For the text-containing cell, return its midpoint in (X, Y) coordinate format. 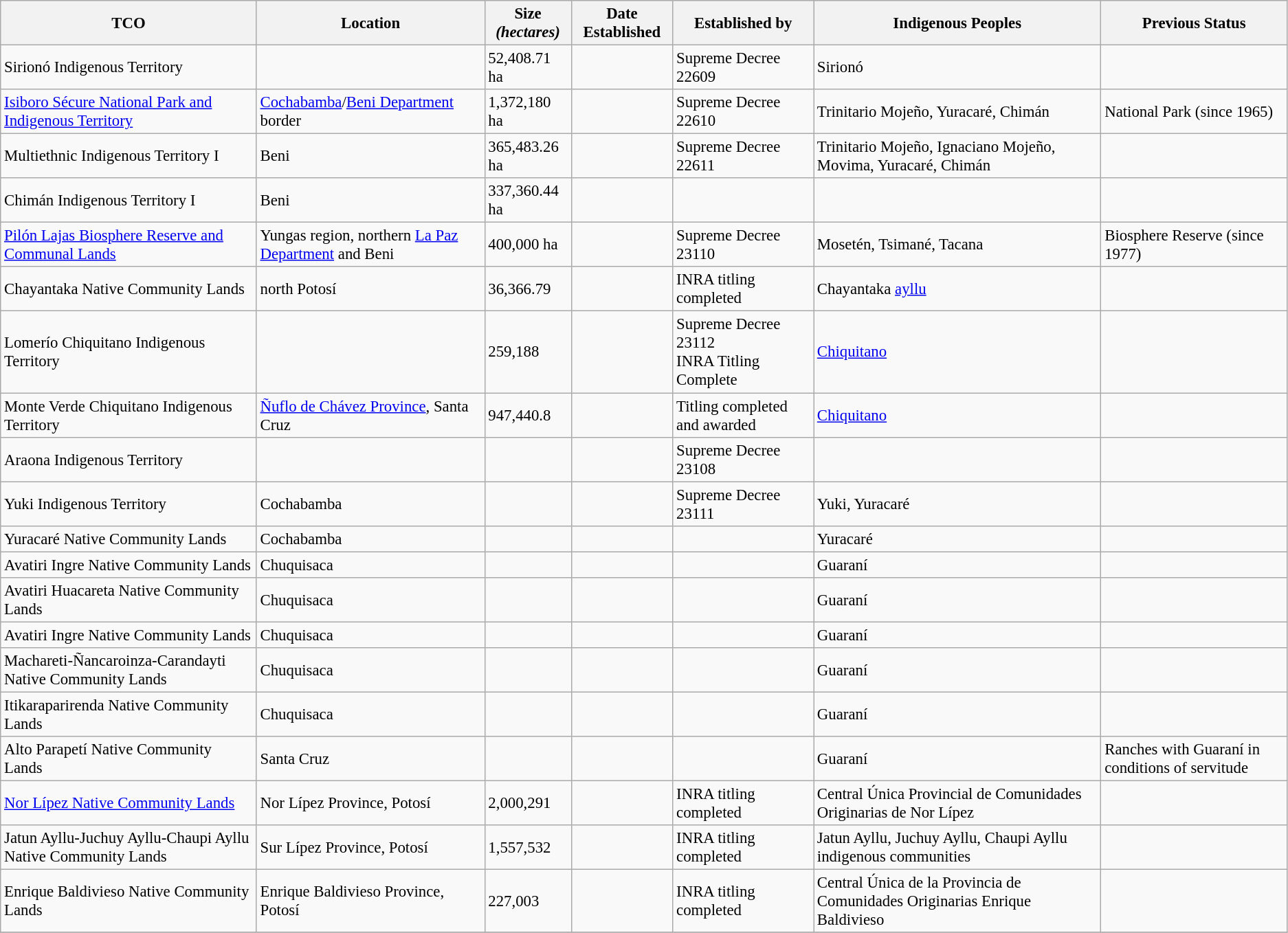
36,366.79 (528, 289)
Monte Verde Chiquitano Indigenous Territory (129, 415)
Jatun Ayllu-Juchuy Ayllu-Chaupi Ayllu Native Community Lands (129, 848)
Supreme Decree 23112INRA Titling Complete (744, 352)
Location (370, 23)
Supreme Decree 23110 (744, 245)
Chimán Indigenous Territory I (129, 201)
Established by (744, 23)
Yuracaré (957, 539)
Sirionó (957, 67)
Titling completed and awarded (744, 415)
Supreme Decree 22610 (744, 111)
Size(hectares) (528, 23)
Sirionó Indigenous Territory (129, 67)
Enrique Baldivieso Province, Potosí (370, 901)
Central Única de la Provincia de Comunidades Originarias Enrique Baldivieso (957, 901)
Cochabamba/Beni Department border (370, 111)
Enrique Baldivieso Native Community Lands (129, 901)
Santa Cruz (370, 758)
Indigenous Peoples (957, 23)
259,188 (528, 352)
north Potosí (370, 289)
227,003 (528, 901)
1,372,180 ha (528, 111)
52,408.71 ha (528, 67)
Sur Lípez Province, Potosí (370, 848)
Supreme Decree 23111 (744, 504)
Nor Lípez Native Community Lands (129, 804)
365,483.26 ha (528, 157)
Date Established (622, 23)
Supreme Decree 22611 (744, 157)
Supreme Decree 22609 (744, 67)
Yungas region, northern La Paz Department and Beni (370, 245)
Alto Parapetí Native Community Lands (129, 758)
Trinitario Mojeño, Ignaciano Mojeño, Movima, Yuracaré, Chimán (957, 157)
Chayantaka ayllu (957, 289)
Nor Lípez Province, Potosí (370, 804)
Araona Indigenous Territory (129, 459)
1,557,532 (528, 848)
Yuki Indigenous Territory (129, 504)
Lomerío Chiquitano Indigenous Territory (129, 352)
Ranches with Guaraní in conditions of servitude (1195, 758)
Pilón Lajas Biosphere Reserve and Communal Lands (129, 245)
Ñuflo de Chávez Province, Santa Cruz (370, 415)
Avatiri Huacareta Native Community Lands (129, 600)
Biosphere Reserve (since 1977) (1195, 245)
TCO (129, 23)
2,000,291 (528, 804)
337,360.44 ha (528, 201)
Multiethnic Indigenous Territory I (129, 157)
Yuki, Yuracaré (957, 504)
Jatun Ayllu, Juchuy Ayllu, Chaupi Ayllu indigenous communities (957, 848)
Previous Status (1195, 23)
Itikaraparirenda Native Community Lands (129, 715)
Isiboro Sécure National Park and Indigenous Territory (129, 111)
Chayantaka Native Community Lands (129, 289)
947,440.8 (528, 415)
Mosetén, Tsimané, Tacana (957, 245)
Yuracaré Native Community Lands (129, 539)
National Park (since 1965) (1195, 111)
Machareti-Ñancaroinza-Carandayti Native Community Lands (129, 671)
Trinitario Mojeño, Yuracaré, Chimán (957, 111)
400,000 ha (528, 245)
Supreme Decree 23108 (744, 459)
Central Única Provincial de Comunidades Originarias de Nor Lípez (957, 804)
